Detect which cell encompasses the target text, then output its [x, y] center coordinate. 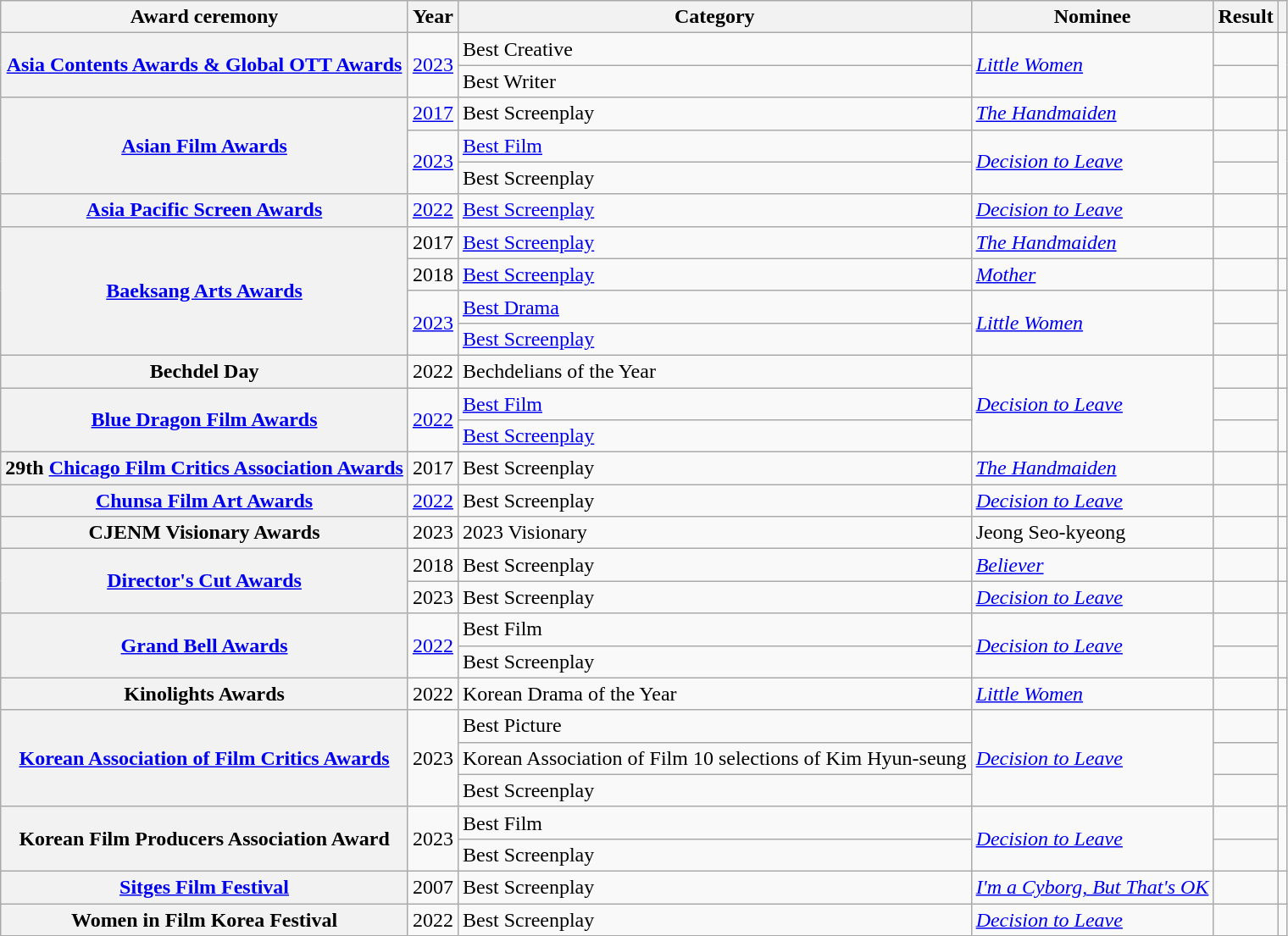
Korean Film Producers Association Award [205, 839]
Director's Cut Awards [205, 581]
Nominee [1092, 17]
Category [714, 17]
Believer [1092, 565]
CJENM Visionary Awards [205, 533]
Bechdel Day [205, 371]
Best Creative [714, 49]
Result [1246, 17]
Kinolights Awards [205, 694]
Korean Association of Film Critics Awards [205, 758]
Award ceremony [205, 17]
Asian Film Awards [205, 146]
Best Picture [714, 726]
Korean Drama of the Year [714, 694]
Best Writer [714, 81]
Mother [1092, 274]
Baeksang Arts Awards [205, 291]
29th Chicago Film Critics Association Awards [205, 468]
I'm a Cyborg, But That's OK [1092, 887]
Chunsa Film Art Awards [205, 501]
Sitges Film Festival [205, 887]
Bechdelians of the Year [714, 371]
2007 [432, 887]
Asia Pacific Screen Awards [205, 210]
Women in Film Korea Festival [205, 919]
Korean Association of Film 10 selections of Kim Hyun-seung [714, 758]
Blue Dragon Film Awards [205, 420]
Year [432, 17]
2023 Visionary [714, 533]
Jeong Seo-kyeong [1092, 533]
Grand Bell Awards [205, 645]
Asia Contents Awards & Global OTT Awards [205, 65]
Best Drama [714, 307]
